Output the (x, y) coordinate of the center of the cell containing the given text.  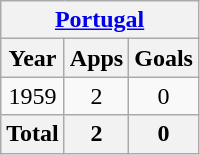
Total (33, 134)
Apps (96, 58)
Portugal (100, 20)
1959 (33, 96)
Year (33, 58)
Goals (164, 58)
